Search for the cell housing the specified text and yield its [x, y] center coordinate. 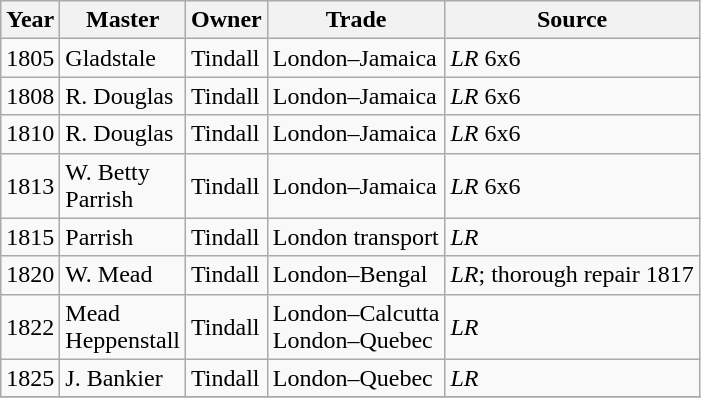
1815 [30, 237]
Master [123, 20]
1825 [30, 378]
MeadHeppenstall [123, 326]
London–CalcuttaLondon–Quebec [356, 326]
London–Bengal [356, 275]
Year [30, 20]
LR; thorough repair 1817 [572, 275]
J. Bankier [123, 378]
1805 [30, 58]
Parrish [123, 237]
1813 [30, 186]
Trade [356, 20]
Gladstale [123, 58]
W. BettyParrish [123, 186]
London–Quebec [356, 378]
Source [572, 20]
1822 [30, 326]
1820 [30, 275]
London transport [356, 237]
1810 [30, 134]
Owner [227, 20]
W. Mead [123, 275]
1808 [30, 96]
